Detect which cell encompasses the target text, then output its (x, y) center coordinate. 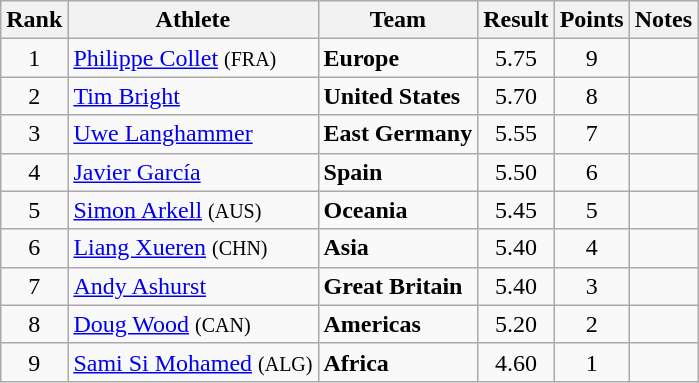
Spain (398, 172)
East Germany (398, 134)
Asia (398, 248)
Result (516, 20)
Philippe Collet (FRA) (193, 58)
5.20 (516, 324)
Sami Si Mohamed (ALG) (193, 362)
Points (592, 20)
5.75 (516, 58)
Simon Arkell (AUS) (193, 210)
Andy Ashurst (193, 286)
5.55 (516, 134)
5.50 (516, 172)
4.60 (516, 362)
Notes (663, 20)
Africa (398, 362)
Doug Wood (CAN) (193, 324)
Tim Bright (193, 96)
Oceania (398, 210)
Rank (34, 20)
5.45 (516, 210)
Americas (398, 324)
Javier García (193, 172)
Liang Xueren (CHN) (193, 248)
Team (398, 20)
Uwe Langhammer (193, 134)
United States (398, 96)
5.70 (516, 96)
Europe (398, 58)
Great Britain (398, 286)
Athlete (193, 20)
